Return the [X, Y] coordinate for the center point of the cell that contains the specified text.  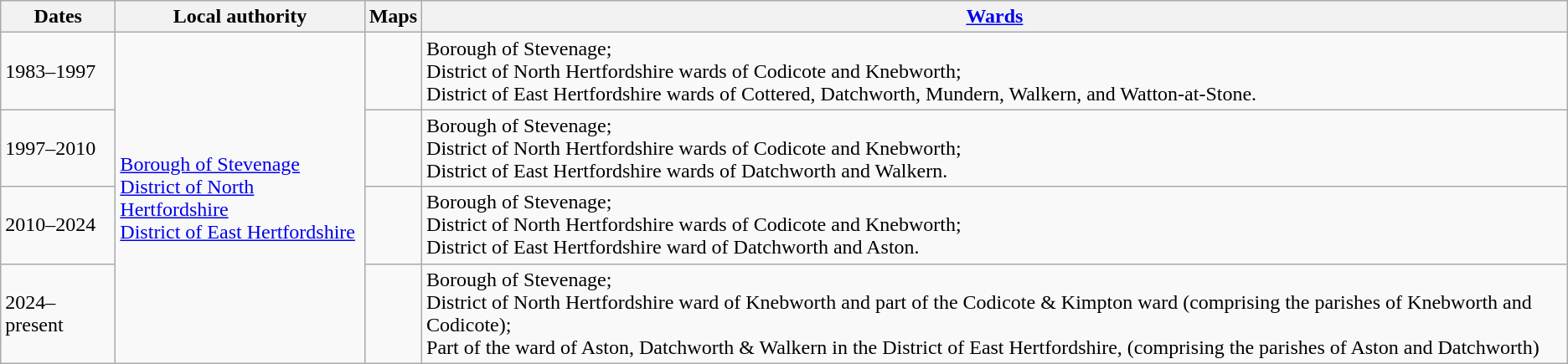
Borough of Stevenage;District of North Hertfordshire wards of Codicote and Knebworth;District of East Hertfordshire ward of Datchworth and Aston. [995, 225]
2010–2024 [59, 225]
1983–1997 [59, 71]
Borough of StevenageDistrict of North HertfordshireDistrict of East Hertfordshire [240, 197]
Maps [393, 17]
1997–2010 [59, 148]
Wards [995, 17]
2024–present [59, 313]
Borough of Stevenage;District of North Hertfordshire wards of Codicote and Knebworth;District of East Hertfordshire wards of Datchworth and Walkern. [995, 148]
Dates [59, 17]
Local authority [240, 17]
